Determine the (x, y) coordinate at the center of the cell enclosing the given text.  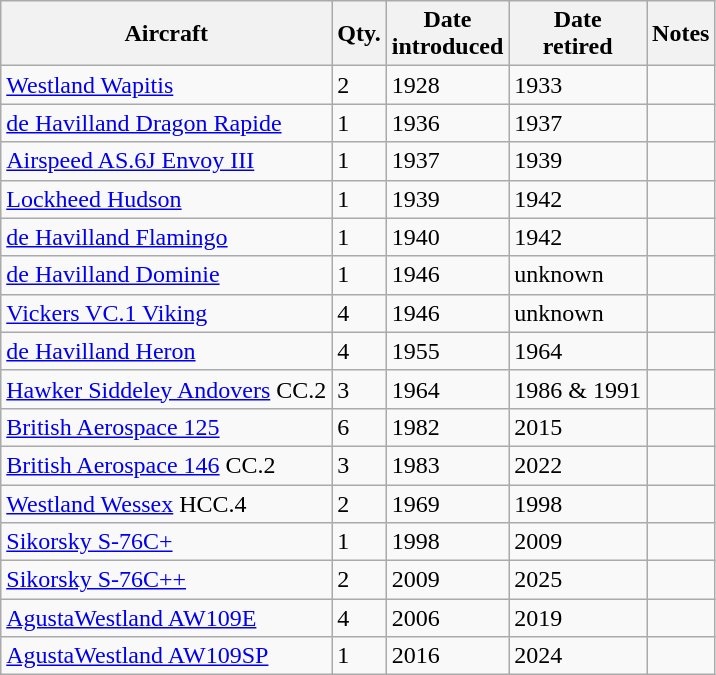
British Aerospace 146 CC.2 (166, 465)
Dateintroduced (448, 34)
2016 (448, 656)
Notes (681, 34)
1983 (448, 465)
6 (359, 427)
Aircraft (166, 34)
British Aerospace 125 (166, 427)
Sikorsky S-76C+ (166, 542)
de Havilland Heron (166, 351)
Airspeed AS.6J Envoy III (166, 161)
1928 (448, 85)
AgustaWestland AW109E (166, 618)
Westland Wapitis (166, 85)
Vickers VC.1 Viking (166, 313)
2022 (578, 465)
Westland Wessex HCC.4 (166, 503)
1940 (448, 237)
1982 (448, 427)
2024 (578, 656)
Qty. (359, 34)
Hawker Siddeley Andovers CC.2 (166, 389)
Lockheed Hudson (166, 199)
1969 (448, 503)
1936 (448, 123)
de Havilland Dominie (166, 275)
1955 (448, 351)
1933 (578, 85)
de Havilland Dragon Rapide (166, 123)
AgustaWestland AW109SP (166, 656)
2015 (578, 427)
Dateretired (578, 34)
Sikorsky S-76C++ (166, 580)
2006 (448, 618)
2019 (578, 618)
de Havilland Flamingo (166, 237)
1986 & 1991 (578, 389)
2025 (578, 580)
